For the text-containing cell, return its midpoint in (X, Y) coordinate format. 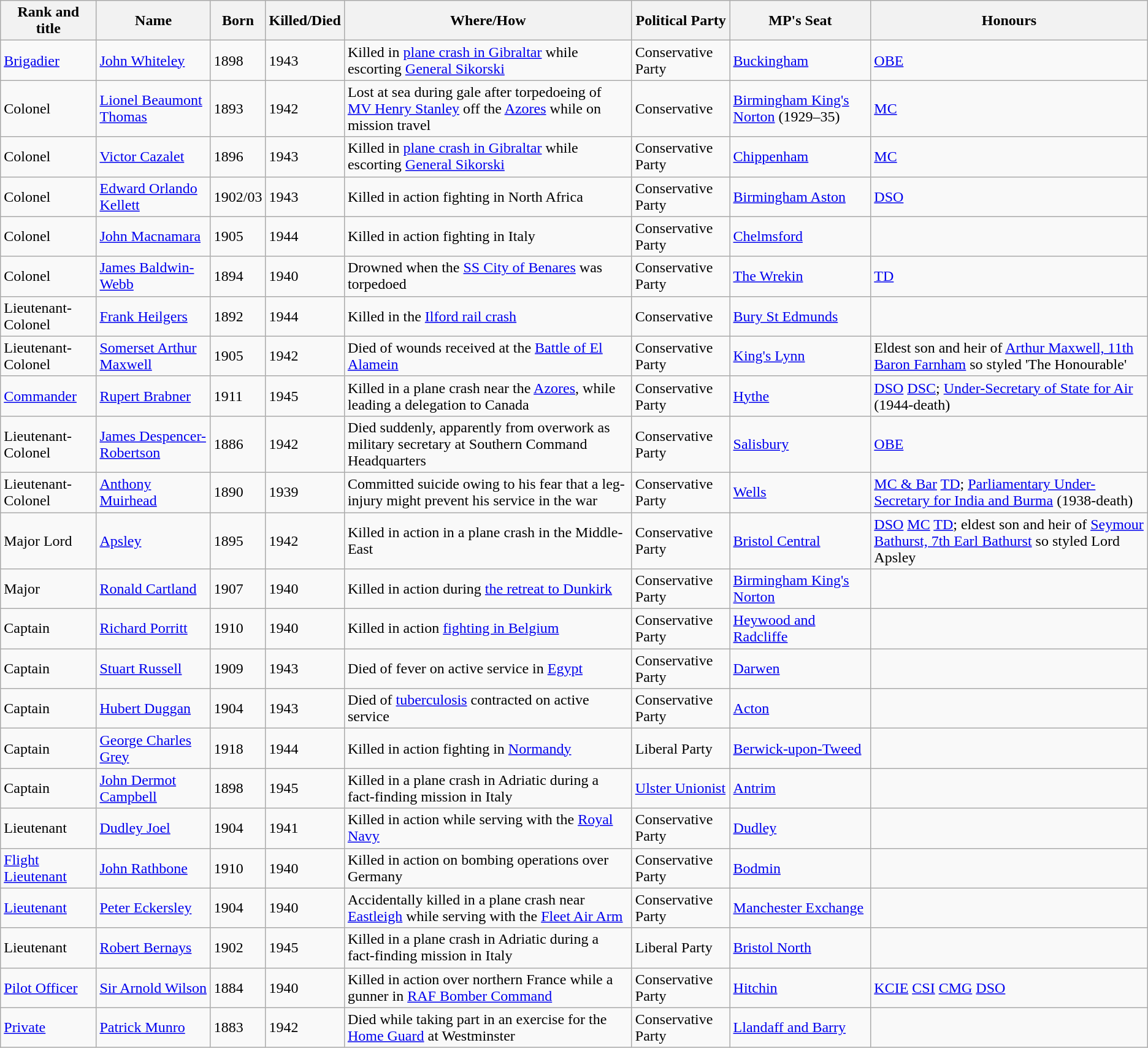
1896 (238, 157)
Died while taking part in an exercise for the Home Guard at Westminster (488, 1028)
Born (238, 21)
Chelmsford (800, 237)
Accidentally killed in a plane crash near Eastleigh while serving with the Fleet Air Arm (488, 908)
Lost at sea during gale after torpedoeing of MV Henry Stanley off the Azores while on mission travel (488, 109)
Killed in action fighting in Italy (488, 237)
Bodmin (800, 868)
Brigadier (48, 60)
Rupert Brabner (153, 396)
1895 (238, 541)
Bury St Edmunds (800, 316)
Ulster Unionist (681, 789)
Private (48, 1028)
1893 (238, 109)
Darwen (800, 668)
Killed in action while serving with the Royal Navy (488, 828)
Killed in action on bombing operations over Germany (488, 868)
Eldest son and heir of Arthur Maxwell, 11th Baron Farnham so styled 'The Honourable' (1009, 356)
Killed in action fighting in Belgium (488, 629)
Killed in action during the retreat to Dunkirk (488, 589)
Committed suicide owing to his fear that a leg-injury might prevent his service in the war (488, 492)
Anthony Muirhead (153, 492)
King's Lynn (800, 356)
DSO MC TD; eldest son and heir of Seymour Bathurst, 7th Earl Bathurst so styled Lord Apsley (1009, 541)
Richard Porritt (153, 629)
Victor Cazalet (153, 157)
Robert Bernays (153, 948)
1918 (238, 748)
Name (153, 21)
Died of fever on active service in Egypt (488, 668)
1911 (238, 396)
Berwick-upon-Tweed (800, 748)
Somerset Arthur Maxwell (153, 356)
The Wrekin (800, 276)
Frank Heilgers (153, 316)
Chippenham (800, 157)
Bristol North (800, 948)
Acton (800, 709)
MP's Seat (800, 21)
John Rathbone (153, 868)
Birmingham King's Norton (800, 589)
Died of wounds received at the Battle of El Alamein (488, 356)
George Charles Grey (153, 748)
Honours (1009, 21)
Antrim (800, 789)
Birmingham King's Norton (1929–35) (800, 109)
Birmingham Aston (800, 196)
Killed in action over northern France while a gunner in RAF Bomber Command (488, 987)
Major (48, 589)
1941 (305, 828)
Peter Eckersley (153, 908)
Killed in a plane crash near the Azores, while leading a delegation to Canada (488, 396)
Rank and title (48, 21)
Hitchin (800, 987)
Died of tuberculosis contracted on active service (488, 709)
1902 (238, 948)
Killed in action fighting in Normandy (488, 748)
TD (1009, 276)
Edward Orlando Kellett (153, 196)
1886 (238, 444)
Patrick Munro (153, 1028)
1907 (238, 589)
1894 (238, 276)
DSO (1009, 196)
Buckingham (800, 60)
KCIE CSI CMG DSO (1009, 987)
1883 (238, 1028)
MC & Bar TD; Parliamentary Under-Secretary for India and Burma (1938-death) (1009, 492)
Llandaff and Barry (800, 1028)
Pilot Officer (48, 987)
Bristol Central (800, 541)
Salisbury (800, 444)
Killed in the Ilford rail crash (488, 316)
1902/03 (238, 196)
Where/How (488, 21)
1909 (238, 668)
Killed/Died (305, 21)
Dudley Joel (153, 828)
Killed in action in a plane crash in the Middle-East (488, 541)
DSO DSC; Under-Secretary of State for Air (1944-death) (1009, 396)
John Dermot Campbell (153, 789)
Political Party (681, 21)
1939 (305, 492)
1892 (238, 316)
Manchester Exchange (800, 908)
Lionel Beaumont Thomas (153, 109)
James Despencer-Robertson (153, 444)
1890 (238, 492)
Hythe (800, 396)
Drowned when the SS City of Benares was torpedoed (488, 276)
John Whiteley (153, 60)
Commander (48, 396)
John Macnamara (153, 237)
1884 (238, 987)
Died suddenly, apparently from overwork as military secretary at Southern Command Headquarters (488, 444)
James Baldwin-Webb (153, 276)
Sir Arnold Wilson (153, 987)
Killed in action fighting in North Africa (488, 196)
Wells (800, 492)
Apsley (153, 541)
Stuart Russell (153, 668)
Hubert Duggan (153, 709)
Flight Lieutenant (48, 868)
Heywood and Radcliffe (800, 629)
Dudley (800, 828)
Ronald Cartland (153, 589)
Major Lord (48, 541)
